Identify which cell holds the provided text, then report its [x, y] central coordinate. 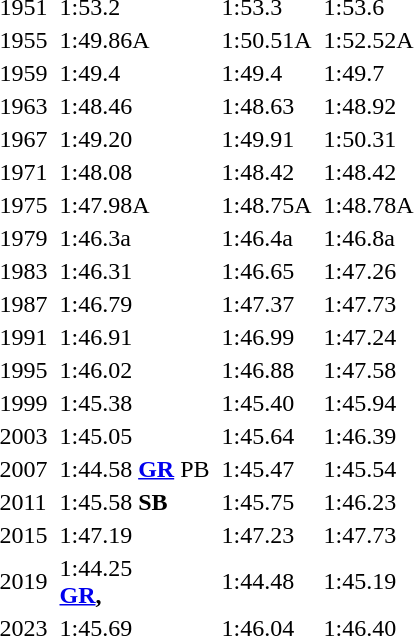
1:46.91 [134, 337]
1:45.64 [266, 436]
1:45.05 [134, 436]
1:45.38 [134, 403]
1:46.99 [266, 337]
1:44.48 [266, 582]
1:44.58 GR PB [134, 469]
1:48.75A [266, 205]
1:49.91 [266, 139]
1:46.65 [266, 271]
1:50.51A [266, 40]
1:46.79 [134, 304]
1:45.75 [266, 502]
1:48.08 [134, 172]
1:48.42 [266, 172]
1:48.46 [134, 106]
1:46.4a [266, 238]
1:46.02 [134, 370]
1:48.63 [266, 106]
1:47.23 [266, 535]
1:46.31 [134, 271]
1:46.3a [134, 238]
1:45.40 [266, 403]
1:47.19 [134, 535]
1:47.98A [134, 205]
1:45.47 [266, 469]
1:44.25GR, [134, 582]
1:46.88 [266, 370]
1:47.37 [266, 304]
1:49.20 [134, 139]
1:45.58 SB [134, 502]
1:49.86A [134, 40]
